Find where the given text appears and provide that cell's center as (x, y) coordinate. 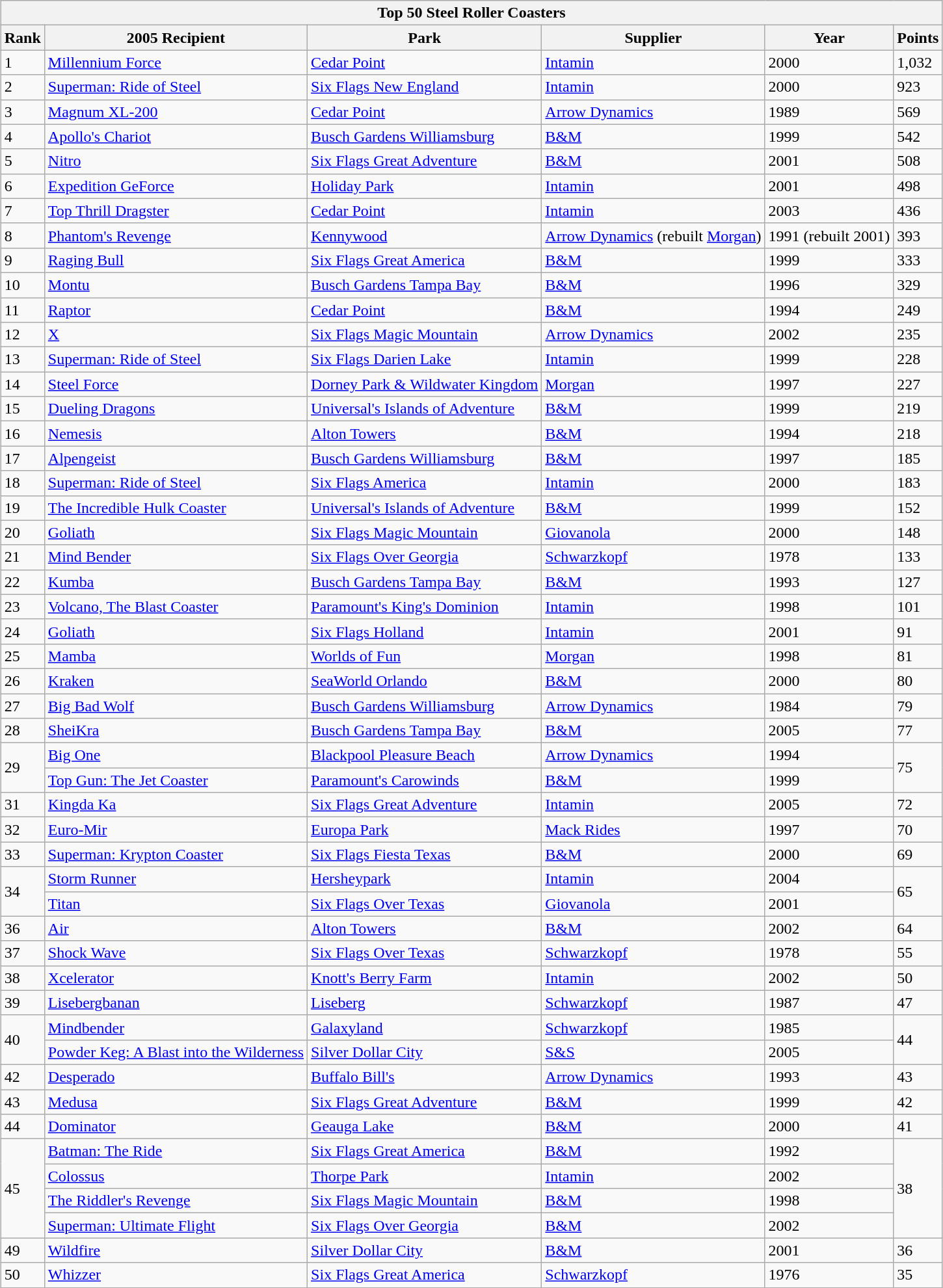
55 (918, 953)
Liseberg (425, 1003)
Superman: Krypton Coaster (176, 854)
393 (918, 235)
Big One (176, 756)
32 (22, 830)
21 (22, 557)
91 (918, 631)
Volcano, The Blast Coaster (176, 607)
80 (918, 681)
1976 (829, 1275)
Storm Runner (176, 879)
127 (918, 582)
49 (22, 1250)
228 (918, 360)
Colossus (176, 1176)
69 (918, 854)
Nitro (176, 161)
SheiKra (176, 731)
72 (918, 805)
22 (22, 582)
5 (22, 161)
Apollo's Chariot (176, 137)
15 (22, 409)
542 (918, 137)
11 (22, 310)
6 (22, 186)
2004 (829, 879)
Mamba (176, 656)
64 (918, 928)
Holiday Park (425, 186)
Kumba (176, 582)
1985 (829, 1027)
Lisebergbanan (176, 1003)
39 (22, 1003)
329 (918, 285)
152 (918, 508)
Raptor (176, 310)
31 (22, 805)
12 (22, 335)
Points (918, 38)
1989 (829, 112)
Desperado (176, 1077)
Dorney Park & Wildwater Kingdom (425, 384)
Phantom's Revenge (176, 235)
Europa Park (425, 830)
436 (918, 211)
Worlds of Fun (425, 656)
SeaWorld Orlando (425, 681)
Park (425, 38)
Mind Bender (176, 557)
Top Thrill Dragster (176, 211)
148 (918, 532)
Big Bad Wolf (176, 705)
133 (918, 557)
2 (22, 87)
Dueling Dragons (176, 409)
Top 50 Steel Roller Coasters (471, 13)
26 (22, 681)
19 (22, 508)
18 (22, 483)
27 (22, 705)
Steel Force (176, 384)
Six Flags New England (425, 87)
23 (22, 607)
1992 (829, 1151)
Kennywood (425, 235)
Whizzer (176, 1275)
Galaxyland (425, 1027)
Kraken (176, 681)
8 (22, 235)
Six Flags Holland (425, 631)
Six Flags Fiesta Texas (425, 854)
Millennium Force (176, 62)
70 (918, 830)
Top Gun: The Jet Coaster (176, 780)
Blackpool Pleasure Beach (425, 756)
33 (22, 854)
1984 (829, 705)
20 (22, 532)
Mindbender (176, 1027)
Shock Wave (176, 953)
1991 (rebuilt 2001) (829, 235)
Euro-Mir (176, 830)
Nemesis (176, 434)
Superman: Ultimate Flight (176, 1226)
1996 (829, 285)
Expedition GeForce (176, 186)
Medusa (176, 1102)
Raging Bull (176, 260)
Xcelerator (176, 978)
77 (918, 731)
1 (22, 62)
The Incredible Hulk Coaster (176, 508)
249 (918, 310)
75 (918, 768)
Year (829, 38)
40 (22, 1040)
2003 (829, 211)
101 (918, 607)
1987 (829, 1003)
183 (918, 483)
569 (918, 112)
Knott's Berry Farm (425, 978)
Wildfire (176, 1250)
Air (176, 928)
35 (918, 1275)
Paramount's King's Dominion (425, 607)
28 (22, 731)
Titan (176, 904)
Montu (176, 285)
The Riddler's Revenge (176, 1201)
47 (918, 1003)
Arrow Dynamics (rebuilt Morgan) (653, 235)
4 (22, 137)
13 (22, 360)
65 (918, 891)
Six Flags Darien Lake (425, 360)
2005 Recipient (176, 38)
14 (22, 384)
S&S (653, 1052)
16 (22, 434)
185 (918, 458)
45 (22, 1189)
Magnum XL-200 (176, 112)
219 (918, 409)
Rank (22, 38)
25 (22, 656)
7 (22, 211)
Hersheypark (425, 879)
Geauga Lake (425, 1127)
10 (22, 285)
37 (22, 953)
Mack Rides (653, 830)
81 (918, 656)
498 (918, 186)
3 (22, 112)
Alpengeist (176, 458)
34 (22, 891)
29 (22, 768)
Six Flags America (425, 483)
333 (918, 260)
Batman: The Ride (176, 1151)
Supplier (653, 38)
Kingda Ka (176, 805)
17 (22, 458)
1,032 (918, 62)
227 (918, 384)
24 (22, 631)
Dominator (176, 1127)
41 (918, 1127)
Thorpe Park (425, 1176)
508 (918, 161)
235 (918, 335)
Buffalo Bill's (425, 1077)
X (176, 335)
9 (22, 260)
Powder Keg: A Blast into the Wilderness (176, 1052)
923 (918, 87)
79 (918, 705)
218 (918, 434)
Paramount's Carowinds (425, 780)
